From the cell containing the given text, extract its center point as (X, Y) coordinate. 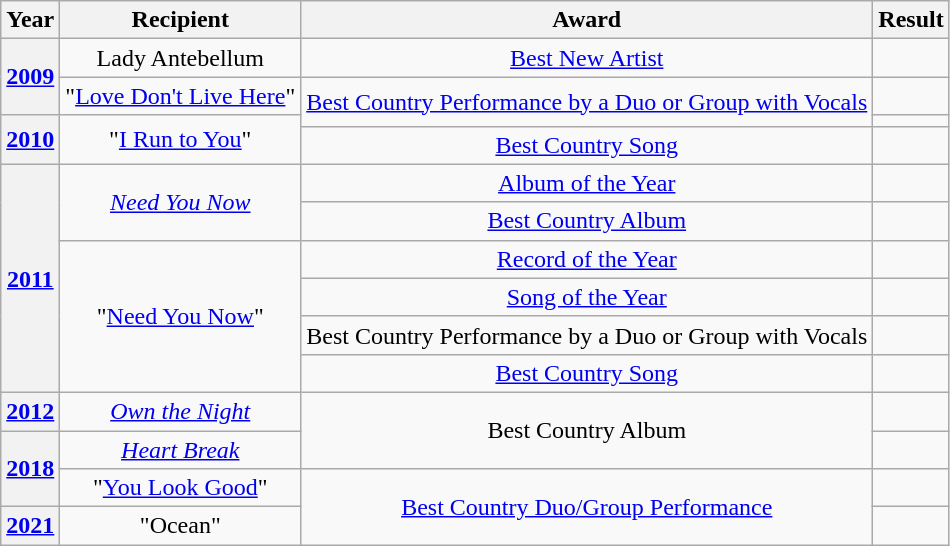
Best Country Duo/Group Performance (587, 507)
"Ocean" (180, 526)
Recipient (180, 20)
Award (587, 20)
Song of the Year (587, 297)
2021 (30, 526)
Record of the Year (587, 259)
Need You Now (180, 202)
"Love Don't Live Here" (180, 96)
Lady Antebellum (180, 58)
Result (911, 20)
2009 (30, 77)
Heart Break (180, 449)
2011 (30, 278)
2012 (30, 411)
"Need You Now" (180, 316)
"You Look Good" (180, 488)
2018 (30, 468)
Own the Night (180, 411)
Album of the Year (587, 183)
Year (30, 20)
Best New Artist (587, 58)
2010 (30, 140)
"I Run to You" (180, 140)
